Capture the cell that displays the provided text and extract its [x, y] central coordinate. 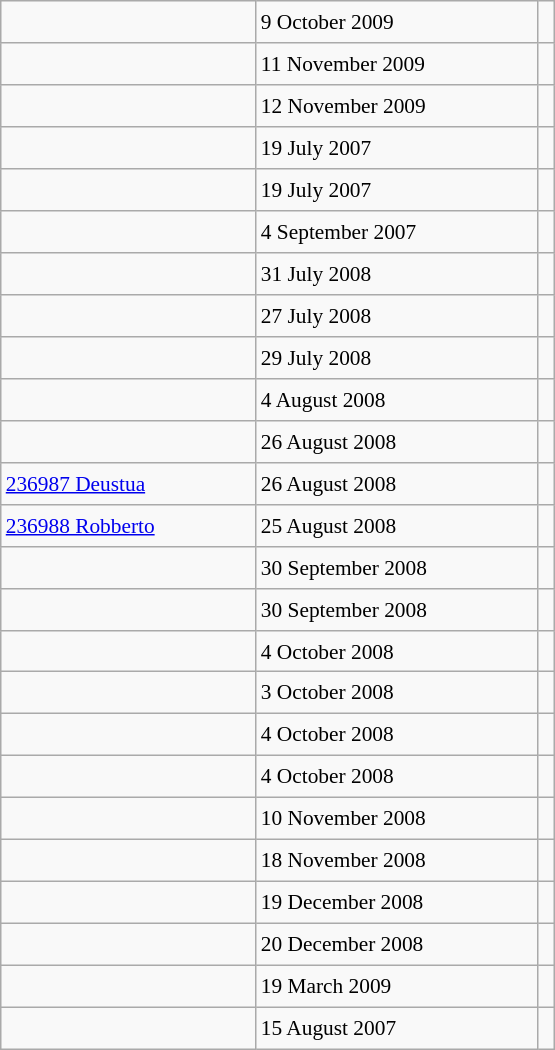
3 October 2008 [398, 693]
15 August 2007 [398, 1028]
11 November 2009 [398, 64]
236987 Deustua [128, 483]
31 July 2008 [398, 274]
4 August 2008 [398, 399]
18 November 2008 [398, 861]
4 September 2007 [398, 232]
9 October 2009 [398, 22]
29 July 2008 [398, 358]
236988 Robberto [128, 525]
12 November 2009 [398, 106]
19 December 2008 [398, 903]
20 December 2008 [398, 945]
25 August 2008 [398, 525]
19 March 2009 [398, 986]
27 July 2008 [398, 316]
10 November 2008 [398, 819]
